Identify which cell holds the provided text, then report its [x, y] central coordinate. 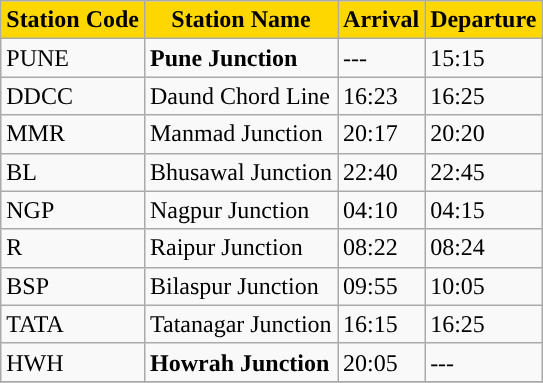
Daund Chord Line [240, 96]
MMR [73, 134]
22:40 [382, 172]
22:45 [484, 172]
15:15 [484, 58]
10:05 [484, 286]
TATA [73, 324]
20:20 [484, 134]
16:15 [382, 324]
BL [73, 172]
08:24 [484, 248]
Manmad Junction [240, 134]
09:55 [382, 286]
NGP [73, 210]
20:17 [382, 134]
Nagpur Junction [240, 210]
R [73, 248]
BSP [73, 286]
HWH [73, 362]
Raipur Junction [240, 248]
Station Name [240, 20]
DDCC [73, 96]
PUNE [73, 58]
Arrival [382, 20]
16:23 [382, 96]
Bhusawal Junction [240, 172]
04:10 [382, 210]
Bilaspur Junction [240, 286]
Howrah Junction [240, 362]
Tatanagar Junction [240, 324]
Departure [484, 20]
08:22 [382, 248]
04:15 [484, 210]
Pune Junction [240, 58]
20:05 [382, 362]
Station Code [73, 20]
